For the text-containing cell, return its midpoint in (X, Y) coordinate format. 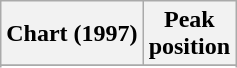
Peakposition (189, 34)
Chart (1997) (72, 34)
